Locate the cell with the specified text and output its [X, Y] center coordinate. 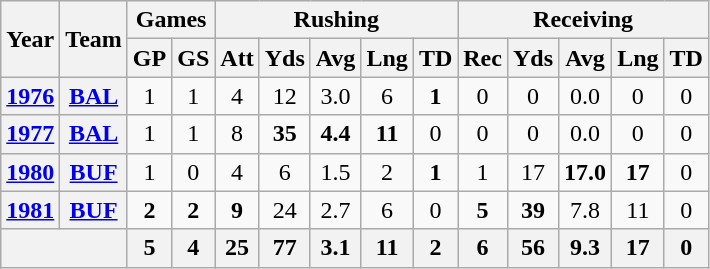
9 [237, 210]
17.0 [586, 172]
Rushing [336, 20]
Team [94, 39]
1981 [30, 210]
1.5 [336, 172]
1976 [30, 96]
Att [237, 58]
9.3 [586, 248]
1977 [30, 134]
35 [284, 134]
8 [237, 134]
Games [170, 20]
GS [194, 58]
Receiving [584, 20]
25 [237, 248]
12 [284, 96]
Year [30, 39]
7.8 [586, 210]
24 [284, 210]
2.7 [336, 210]
GP [149, 58]
77 [284, 248]
1980 [30, 172]
3.1 [336, 248]
Rec [483, 58]
3.0 [336, 96]
56 [532, 248]
39 [532, 210]
4.4 [336, 134]
